From the cell containing the given text, extract its center point as [x, y] coordinate. 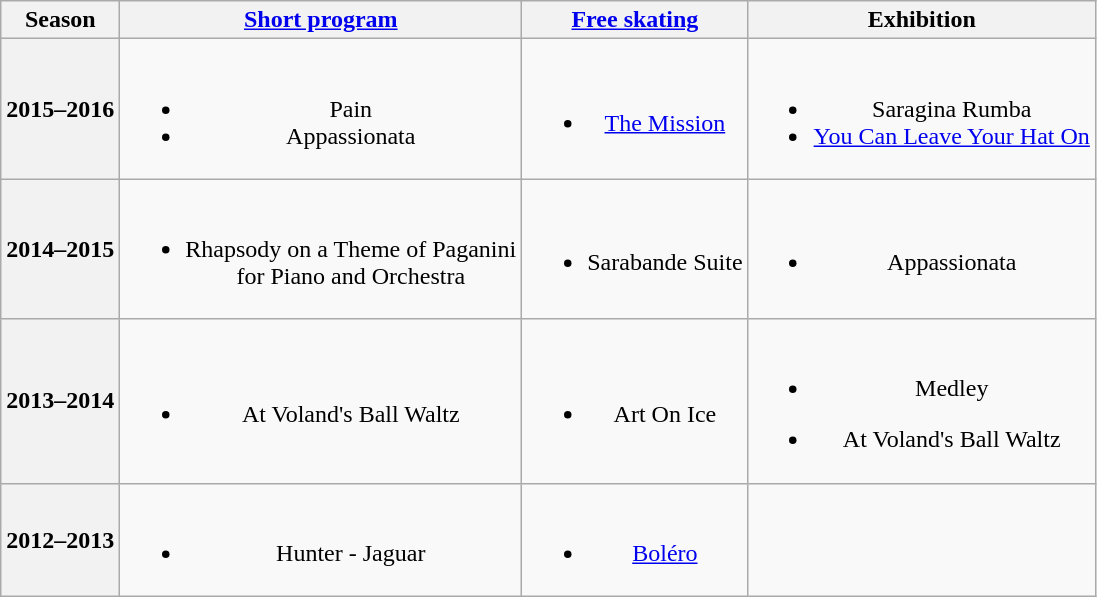
2014–2015 [60, 249]
Pain Appassionata [321, 109]
2015–2016 [60, 109]
At Voland's Ball Waltz [321, 401]
2013–2014 [60, 401]
Exhibition [922, 20]
Art On Ice [635, 401]
Rhapsody on a Theme of Paganini for Piano and Orchestra [321, 249]
Appassionata [922, 249]
Boléro [635, 540]
2012–2013 [60, 540]
Season [60, 20]
Saragina Rumba You Can Leave Your Hat On [922, 109]
Short program [321, 20]
The Mission [635, 109]
Free skating [635, 20]
Medley At Voland's Ball Waltz [922, 401]
Sarabande Suite [635, 249]
Hunter - Jaguar [321, 540]
